Return the (X, Y) coordinate for the center point of the cell that contains the specified text.  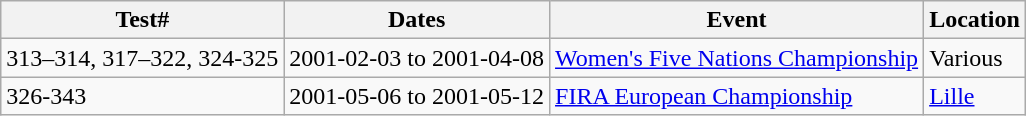
2001-02-03 to 2001-04-08 (417, 58)
Various (975, 58)
Lille (975, 96)
Women's Five Nations Championship (737, 58)
Dates (417, 20)
FIRA European Championship (737, 96)
Test# (142, 20)
2001-05-06 to 2001-05-12 (417, 96)
Location (975, 20)
326-343 (142, 96)
Event (737, 20)
313–314, 317–322, 324-325 (142, 58)
